Capture the cell that displays the provided text and extract its (X, Y) central coordinate. 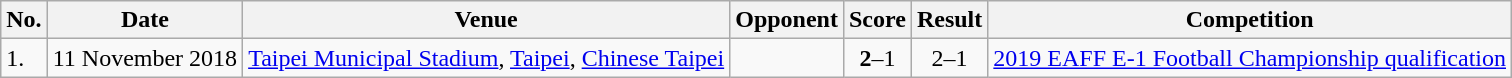
Taipei Municipal Stadium, Taipei, Chinese Taipei (486, 58)
Venue (486, 20)
Result (949, 20)
Opponent (787, 20)
2019 EAFF E-1 Football Championship qualification (1250, 58)
Competition (1250, 20)
1. (24, 58)
No. (24, 20)
11 November 2018 (144, 58)
Date (144, 20)
Score (877, 20)
